Scan for the cell matching the given text and deliver its (x, y) coordinate at center. 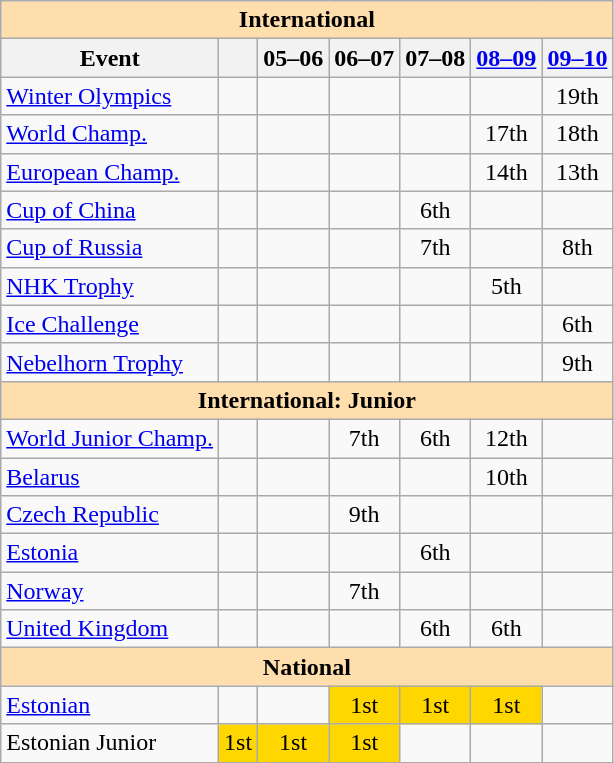
National (307, 667)
12th (506, 438)
Cup of China (110, 210)
United Kingdom (110, 629)
NHK Trophy (110, 286)
19th (578, 96)
09–10 (578, 58)
World Junior Champ. (110, 438)
Nebelhorn Trophy (110, 362)
Estonian Junior (110, 743)
5th (506, 286)
05–06 (294, 58)
Norway (110, 591)
08–09 (506, 58)
International (307, 20)
14th (506, 172)
International: Junior (307, 400)
World Champ. (110, 134)
Estonia (110, 553)
Event (110, 58)
18th (578, 134)
10th (506, 477)
Belarus (110, 477)
European Champ. (110, 172)
Winter Olympics (110, 96)
06–07 (364, 58)
13th (578, 172)
Cup of Russia (110, 248)
Ice Challenge (110, 324)
8th (578, 248)
17th (506, 134)
07–08 (436, 58)
Czech Republic (110, 515)
Estonian (110, 705)
